Return the [x, y] coordinate for the center point of the cell that contains the specified text.  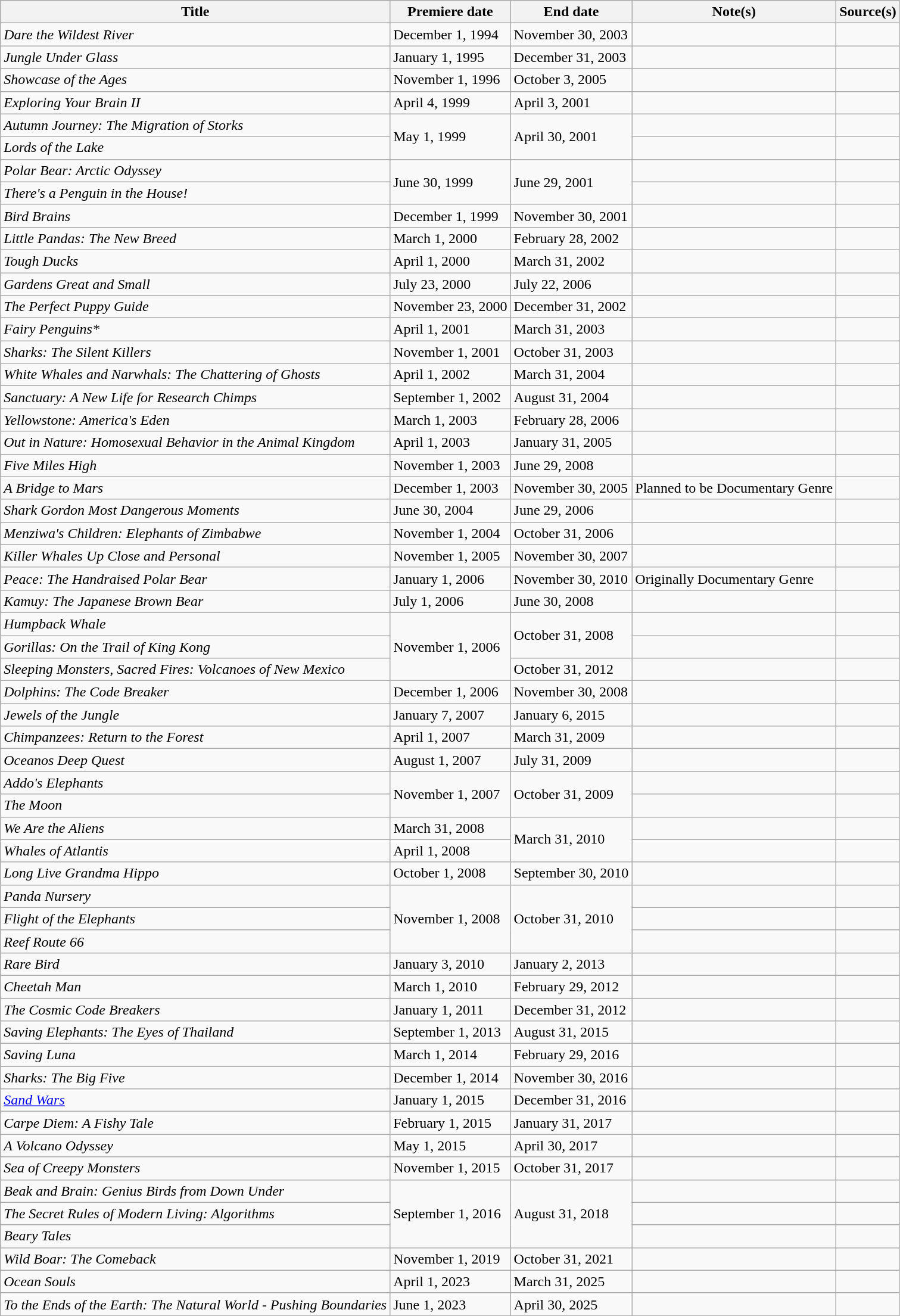
Killer Whales Up Close and Personal [195, 556]
March 31, 2002 [571, 261]
Sharks: The Big Five [195, 1078]
Menziwa's Children: Elephants of Zimbabwe [195, 533]
To the Ends of the Earth: The Natural World - Pushing Boundaries [195, 1304]
Saving Elephants: The Eyes of Thailand [195, 1032]
Beary Tales [195, 1236]
January 3, 2010 [450, 964]
April 1, 2003 [450, 443]
October 31, 2010 [571, 919]
Shark Gordon Most Dangerous Moments [195, 511]
Gorillas: On the Trail of King Kong [195, 646]
Wild Boar: The Comeback [195, 1259]
Title [195, 12]
Whales of Atlantis [195, 851]
October 31, 2009 [571, 794]
Beak and Brain: Genius Birds from Down Under [195, 1191]
September 30, 2010 [571, 873]
June 30, 2008 [571, 601]
Tough Ducks [195, 261]
March 1, 2010 [450, 987]
April 1, 2001 [450, 329]
Source(s) [868, 12]
April 30, 2017 [571, 1146]
Dare the Wildest River [195, 35]
November 30, 2010 [571, 578]
November 1, 2015 [450, 1168]
September 1, 2013 [450, 1032]
February 28, 2002 [571, 238]
March 31, 2025 [571, 1281]
December 31, 2012 [571, 1010]
May 1, 2015 [450, 1146]
Rare Bird [195, 964]
November 30, 2005 [571, 488]
Long Live Grandma Hippo [195, 873]
November 30, 2016 [571, 1078]
November 1, 2004 [450, 533]
December 31, 2016 [571, 1100]
October 3, 2005 [571, 80]
Kamuy: The Japanese Brown Bear [195, 601]
January 1, 2006 [450, 578]
December 1, 2003 [450, 488]
February 28, 2006 [571, 420]
Note(s) [734, 12]
December 1, 2006 [450, 692]
July 23, 2000 [450, 284]
April 3, 2001 [571, 102]
November 1, 2001 [450, 352]
Yellowstone: America's Eden [195, 420]
June 30, 2004 [450, 511]
October 31, 2008 [571, 635]
Sanctuary: A New Life for Research Chimps [195, 397]
May 1, 1999 [450, 136]
June 29, 2001 [571, 182]
April 1, 2000 [450, 261]
Reef Route 66 [195, 941]
A Volcano Odyssey [195, 1146]
March 31, 2008 [450, 828]
April 30, 2025 [571, 1304]
December 31, 2002 [571, 307]
October 31, 2003 [571, 352]
Ocean Souls [195, 1281]
March 1, 2014 [450, 1055]
October 31, 2012 [571, 670]
January 1, 2015 [450, 1100]
June 29, 2008 [571, 465]
April 4, 1999 [450, 102]
Little Pandas: The New Breed [195, 238]
The Secret Rules of Modern Living: Algorithms [195, 1214]
June 30, 1999 [450, 182]
December 1, 1994 [450, 35]
Originally Documentary Genre [734, 578]
November 30, 2003 [571, 35]
November 1, 2008 [450, 919]
September 1, 2002 [450, 397]
June 29, 2006 [571, 511]
The Perfect Puppy Guide [195, 307]
End date [571, 12]
October 31, 2021 [571, 1259]
January 1, 1995 [450, 57]
January 7, 2007 [450, 715]
December 31, 2003 [571, 57]
Carpe Diem: A Fishy Tale [195, 1123]
Humpback Whale [195, 624]
November 30, 2008 [571, 692]
April 1, 2008 [450, 851]
Sea of Creepy Monsters [195, 1168]
August 31, 2015 [571, 1032]
White Whales and Narwhals: The Chattering of Ghosts [195, 375]
Gardens Great and Small [195, 284]
Cheetah Man [195, 987]
Peace: The Handraised Polar Bear [195, 578]
Polar Bear: Arctic Odyssey [195, 170]
Chimpanzees: Return to the Forest [195, 738]
Jungle Under Glass [195, 57]
Oceanos Deep Quest [195, 760]
Autumn Journey: The Migration of Storks [195, 125]
December 1, 2014 [450, 1078]
January 6, 2015 [571, 715]
The Moon [195, 805]
Sand Wars [195, 1100]
Showcase of the Ages [195, 80]
Addo's Elephants [195, 783]
June 1, 2023 [450, 1304]
November 1, 2019 [450, 1259]
July 31, 2009 [571, 760]
Out in Nature: Homosexual Behavior in the Animal Kingdom [195, 443]
November 30, 2007 [571, 556]
Premiere date [450, 12]
September 1, 2016 [450, 1214]
April 1, 2007 [450, 738]
October 1, 2008 [450, 873]
January 2, 2013 [571, 964]
November 1, 1996 [450, 80]
Saving Luna [195, 1055]
March 31, 2003 [571, 329]
There's a Penguin in the House! [195, 193]
January 31, 2017 [571, 1123]
Dolphins: The Code Breaker [195, 692]
November 30, 2001 [571, 216]
February 29, 2016 [571, 1055]
November 1, 2006 [450, 646]
March 31, 2009 [571, 738]
The Cosmic Code Breakers [195, 1010]
January 31, 2005 [571, 443]
A Bridge to Mars [195, 488]
Panda Nursery [195, 896]
August 31, 2018 [571, 1214]
Planned to be Documentary Genre [734, 488]
October 31, 2017 [571, 1168]
December 1, 1999 [450, 216]
January 1, 2011 [450, 1010]
We Are the Aliens [195, 828]
March 1, 2003 [450, 420]
Jewels of the Jungle [195, 715]
November 23, 2000 [450, 307]
April 1, 2002 [450, 375]
March 1, 2000 [450, 238]
Bird Brains [195, 216]
November 1, 2003 [450, 465]
July 22, 2006 [571, 284]
Lords of the Lake [195, 148]
Sharks: The Silent Killers [195, 352]
August 31, 2004 [571, 397]
April 30, 2001 [571, 136]
February 29, 2012 [571, 987]
October 31, 2006 [571, 533]
Fairy Penguins* [195, 329]
April 1, 2023 [450, 1281]
August 1, 2007 [450, 760]
February 1, 2015 [450, 1123]
November 1, 2005 [450, 556]
July 1, 2006 [450, 601]
November 1, 2007 [450, 794]
March 31, 2004 [571, 375]
Flight of the Elephants [195, 919]
Five Miles High [195, 465]
Exploring Your Brain II [195, 102]
Sleeping Monsters, Sacred Fires: Volcanoes of New Mexico [195, 670]
March 31, 2010 [571, 839]
